Find where the given text appears and provide that cell's center as [x, y] coordinate. 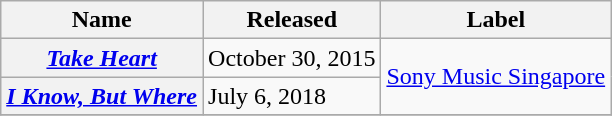
Name [102, 20]
Take Heart [102, 58]
July 6, 2018 [292, 96]
October 30, 2015 [292, 58]
I Know, But Where [102, 96]
Released [292, 20]
Sony Music Singapore [496, 77]
Label [496, 20]
